Return the (X, Y) coordinate for the center point of the cell that contains the specified text.  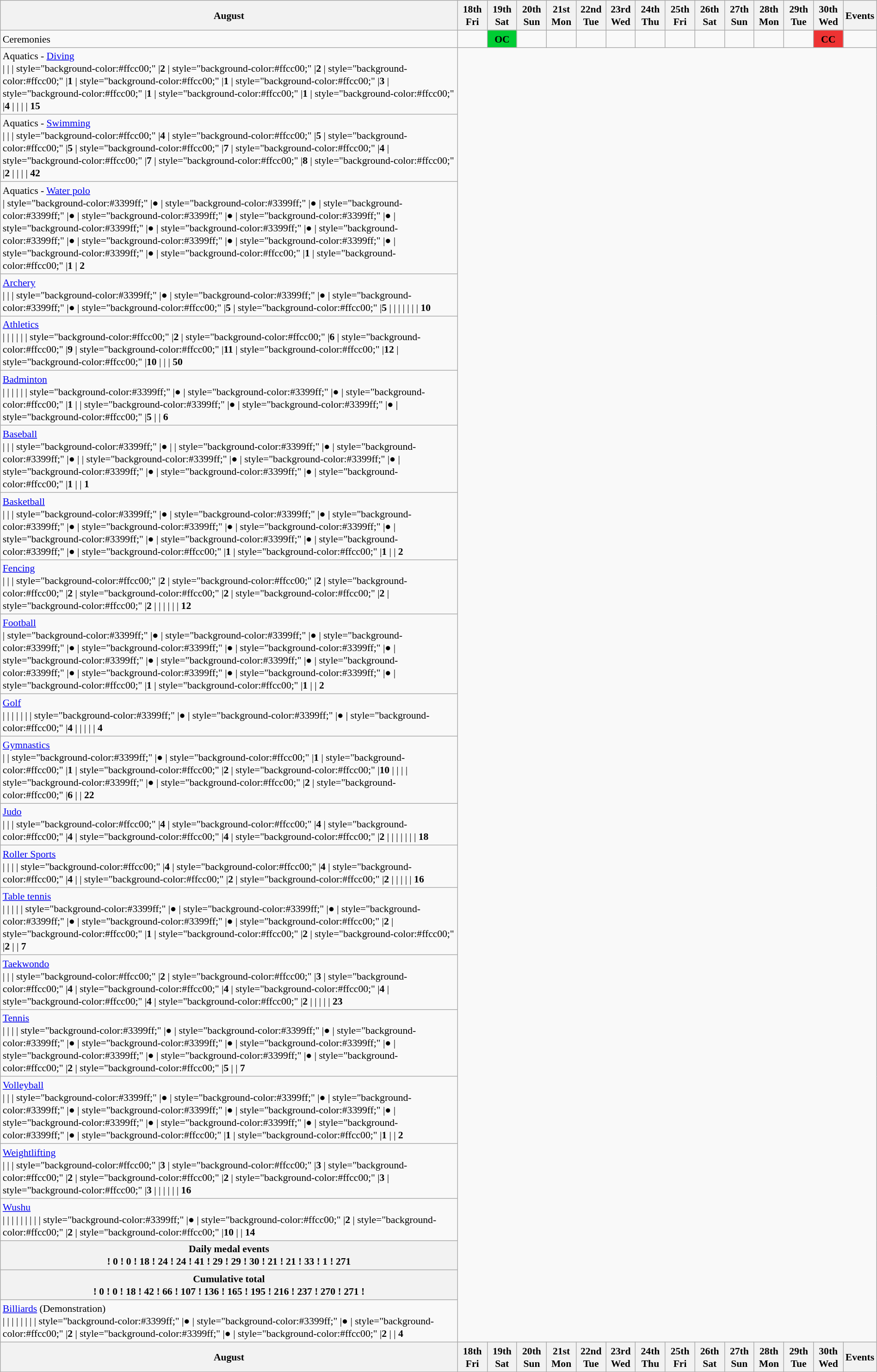
Golf| | | | | | | style="background-color:#3399ff;" |● | style="background-color:#3399ff;" |● | style="background-color:#ffcc00;" |4 | | | | | 4 (229, 714)
Cumulative total! 0 ! 0 ! 18 ! 42 ! 66 ! 107 ! 136 ! 165 ! 195 ! 216 ! 237 ! 270 ! 271 ! (229, 1285)
Ceremonies (229, 39)
Daily medal events! 0 ! 0 ! 18 ! 24 ! 24 ! 41 ! 29 ! 29 ! 30 ! 21 ! 21 ! 33 ! 1 ! 271 (229, 1255)
CC (828, 39)
OC (502, 39)
